For the text-containing cell, return its midpoint in [x, y] coordinate format. 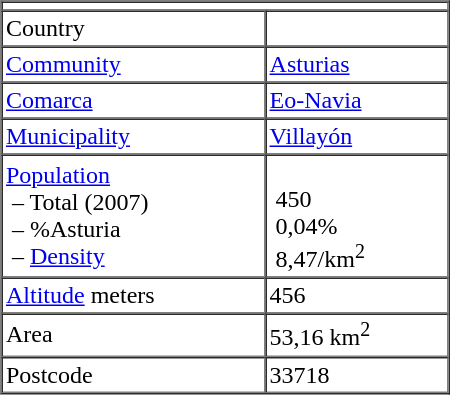
Villayón [356, 136]
Municipality [134, 136]
Altitude meters [134, 296]
Eo-Navia [356, 100]
Population – Total (2007) – %Asturia – Density [134, 216]
456 [356, 296]
53,16 km2 [356, 335]
33718 [356, 374]
Area [134, 335]
450 0,04% 8,47/km2 [356, 216]
Asturias [356, 64]
Community [134, 64]
Comarca [134, 100]
Country [134, 28]
Postcode [134, 374]
